Capture the cell that displays the provided text and extract its [x, y] central coordinate. 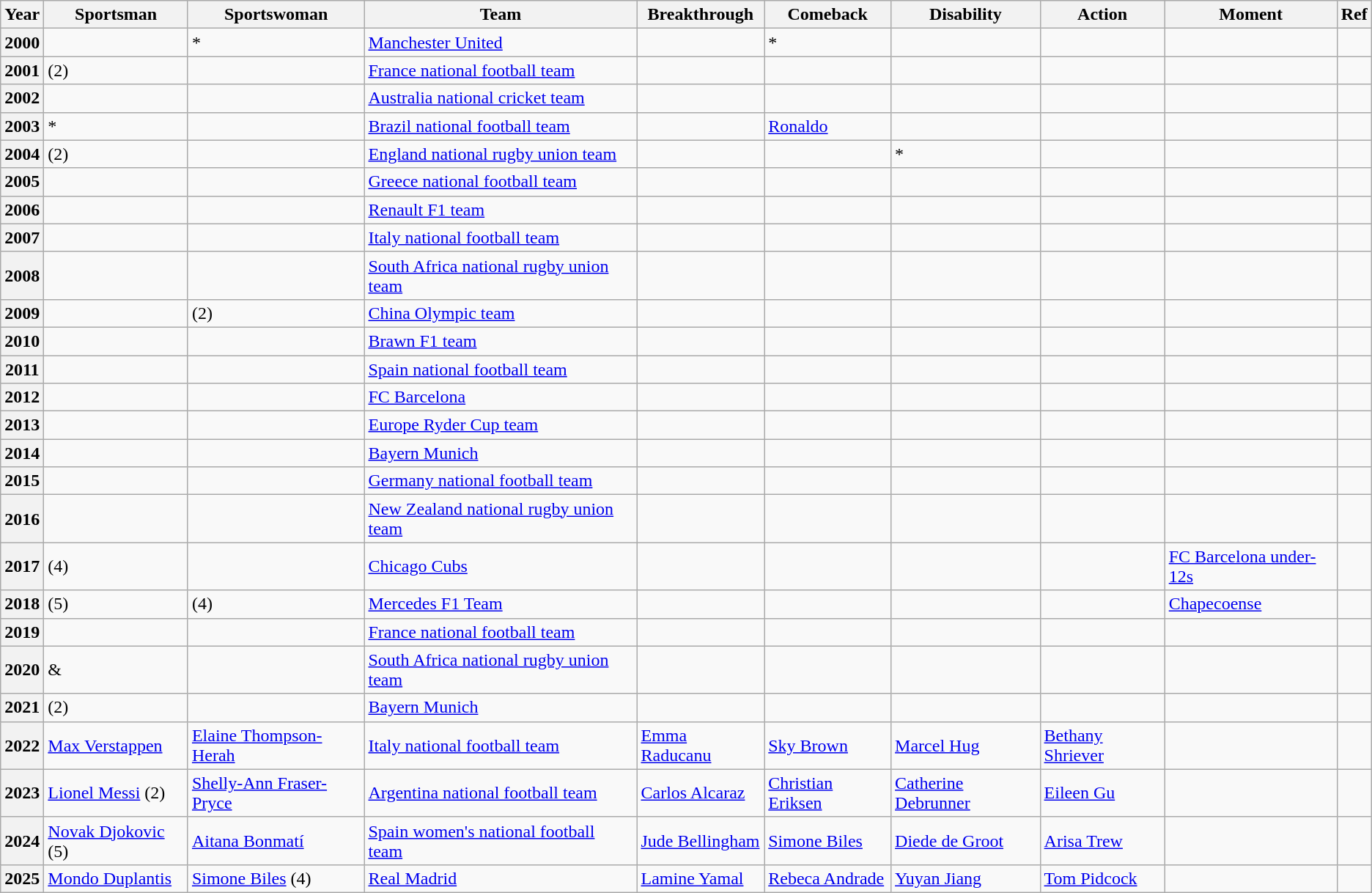
2018 [22, 604]
Team [501, 15]
2021 [22, 708]
Eileen Gu [1102, 793]
2006 [22, 210]
2010 [22, 341]
Elaine Thompson-Herah [276, 745]
Marcel Hug [966, 745]
Christian Eriksen [828, 793]
2014 [22, 453]
(5) [116, 604]
2002 [22, 98]
Tom Pidcock [1102, 878]
Brazil national football team [501, 126]
2000 [22, 43]
China Olympic team [501, 313]
Diede de Groot [966, 840]
Lionel Messi (2) [116, 793]
Spain national football team [501, 369]
Sportsman [116, 15]
Brawn F1 team [501, 341]
FC Barcelona [501, 397]
Real Madrid [501, 878]
Year [22, 15]
2008 [22, 276]
Action [1102, 15]
Greece national football team [501, 182]
Moment [1250, 15]
Mondo Duplantis [116, 878]
Yuyan Jiang [966, 878]
Novak Djokovic (5) [116, 840]
2011 [22, 369]
Germany national football team [501, 481]
2003 [22, 126]
2025 [22, 878]
2015 [22, 481]
2019 [22, 632]
Renault F1 team [501, 210]
2009 [22, 313]
Disability [966, 15]
2023 [22, 793]
2020 [22, 670]
Rebeca Andrade [828, 878]
Shelly-Ann Fraser-Pryce [276, 793]
Aitana Bonmatí [276, 840]
2022 [22, 745]
& [116, 670]
New Zealand national rugby union team [501, 519]
2007 [22, 238]
Catherine Debrunner [966, 793]
Arisa Trew [1102, 840]
Sky Brown [828, 745]
Emma Raducanu [701, 745]
2012 [22, 397]
Max Verstappen [116, 745]
Argentina national football team [501, 793]
Manchester United [501, 43]
2013 [22, 425]
2016 [22, 519]
Europe Ryder Cup team [501, 425]
Carlos Alcaraz [701, 793]
Lamine Yamal [701, 878]
Breakthrough [701, 15]
Simone Biles (4) [276, 878]
Australia national cricket team [501, 98]
Jude Bellingham [701, 840]
Sportswoman [276, 15]
England national rugby union team [501, 154]
2001 [22, 70]
Chicago Cubs [501, 566]
Ref [1354, 15]
Chapecoense [1250, 604]
Simone Biles [828, 840]
Spain women's national football team [501, 840]
Bethany Shriever [1102, 745]
2017 [22, 566]
2024 [22, 840]
2005 [22, 182]
Comeback [828, 15]
FC Barcelona under-12s [1250, 566]
2004 [22, 154]
Ronaldo [828, 126]
Mercedes F1 Team [501, 604]
